For the text-containing cell, return its midpoint in [x, y] coordinate format. 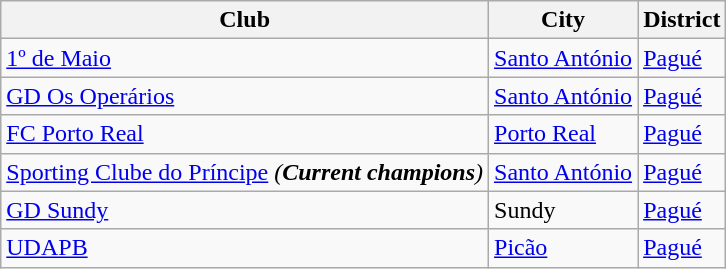
Sporting Clube do Príncipe (Current champions) [245, 172]
GD Os Operários [245, 96]
FC Porto Real [245, 134]
1º de Maio [245, 58]
District [682, 20]
UDAPB [245, 248]
City [564, 20]
Picão [564, 248]
Club [245, 20]
Sundy [564, 210]
Porto Real [564, 134]
GD Sundy [245, 210]
